Identify which cell holds the provided text, then report its (x, y) central coordinate. 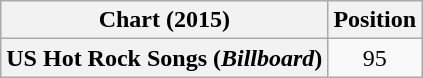
Chart (2015) (164, 20)
Position (375, 20)
US Hot Rock Songs (Billboard) (164, 58)
95 (375, 58)
